Find where the given text appears and provide that cell's center as (x, y) coordinate. 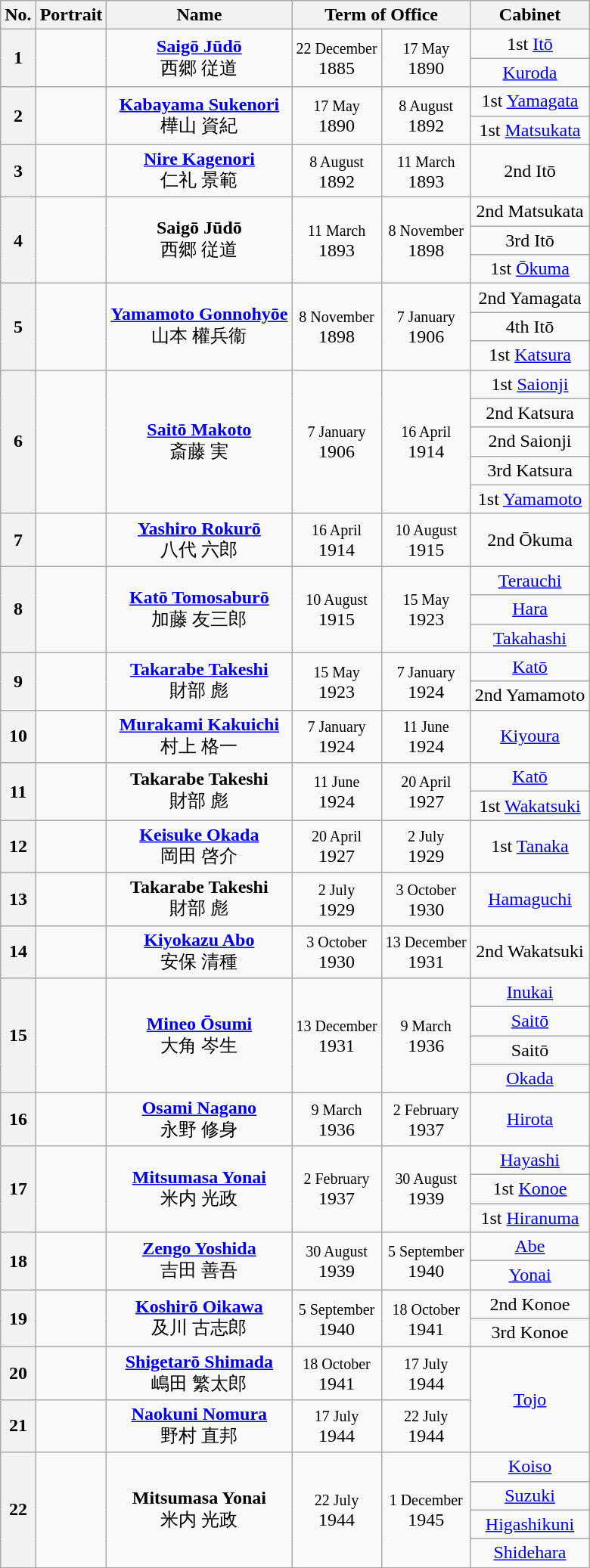
9 (18, 681)
14 (18, 952)
Keisuke Okada岡田 啓介 (200, 847)
Term of Office (381, 15)
Naokuni Nomura野村 直邦 (200, 1426)
1st Yamamoto (529, 499)
Yonai (529, 1275)
3 (18, 171)
Nire Kagenori仁礼 景範 (200, 171)
20 (18, 1374)
Zengo Yoshida吉田 善吾 (200, 1261)
3rd Katsura (529, 470)
No. (18, 15)
16 (18, 1120)
1 (18, 58)
22 (18, 1510)
2nd Katsura (529, 413)
Hayashi (529, 1160)
2nd Yamagata (529, 298)
1st Hiranuma (529, 1218)
Katō Tomosaburō加藤 友三郎 (200, 609)
4 (18, 240)
Osami Nagano永野 修身 (200, 1120)
15 (18, 1036)
3rd Konoe (529, 1333)
2nd Wakatsuki (529, 952)
1st Katsura (529, 355)
Kiyoura (529, 736)
18 (18, 1261)
Murakami Kakuichi村上 格一 (200, 736)
Okada (529, 1079)
1st Saionji (529, 384)
12 (18, 847)
2nd Konoe (529, 1304)
Shigetarō Shimada嶋田 繁太郎 (200, 1374)
1st Yamagata (529, 101)
2nd Matsukata (529, 212)
Suzuki (529, 1495)
1st Konoe (529, 1188)
4th Itō (529, 327)
Kabayama Sukenori樺山 資紀 (200, 116)
1st Tanaka (529, 847)
2nd Itō (529, 171)
Takahashi (529, 638)
Abe (529, 1247)
Yamamoto Gonnohyōe山本 權兵衞 (200, 327)
17 (18, 1188)
1 December1945 (426, 1510)
Tojo (529, 1400)
Shidehara (529, 1553)
1st Wakatsuki (529, 806)
13 (18, 899)
Mineo Ōsumi大角 岑生 (200, 1036)
8 (18, 609)
Cabinet (529, 15)
7 (18, 540)
Hara (529, 609)
Hamaguchi (529, 899)
Inukai (529, 993)
Yashiro Rokurō八代 六郎 (200, 540)
Saitō Makoto斎藤 実 (200, 442)
Name (200, 15)
2nd Saionji (529, 442)
10 (18, 736)
2nd Ōkuma (529, 540)
Koiso (529, 1467)
1st Itō (529, 44)
21 (18, 1426)
22 December1885 (337, 58)
2nd Yamamoto (529, 696)
1st Matsukata (529, 130)
19 (18, 1319)
3rd Itō (529, 240)
2 (18, 116)
Kiyokazu Abo安保 清種 (200, 952)
Koshirō Oikawa及川 古志郎 (200, 1319)
Portrait (71, 15)
11 (18, 792)
Hirota (529, 1120)
1st Ōkuma (529, 269)
Higashikuni (529, 1524)
Kuroda (529, 73)
6 (18, 442)
5 (18, 327)
Terauchi (529, 581)
